For the text-containing cell, return its midpoint in [x, y] coordinate format. 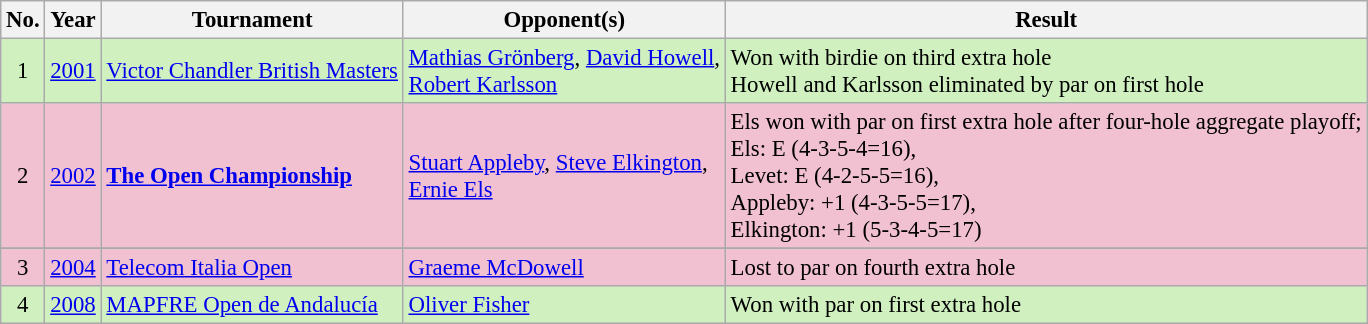
No. [23, 20]
2002 [73, 176]
Mathias Grönberg, David Howell, Robert Karlsson [564, 72]
Graeme McDowell [564, 268]
Won with par on first extra hole [1046, 305]
Opponent(s) [564, 20]
2004 [73, 268]
2001 [73, 72]
Tournament [252, 20]
Result [1046, 20]
2008 [73, 305]
2 [23, 176]
MAPFRE Open de Andalucía [252, 305]
Victor Chandler British Masters [252, 72]
Telecom Italia Open [252, 268]
Oliver Fisher [564, 305]
Won with birdie on third extra holeHowell and Karlsson eliminated by par on first hole [1046, 72]
Year [73, 20]
Stuart Appleby, Steve Elkington, Ernie Els [564, 176]
Lost to par on fourth extra hole [1046, 268]
4 [23, 305]
The Open Championship [252, 176]
3 [23, 268]
1 [23, 72]
